Extract the (x, y) coordinate from the center of the cell holding the provided text.  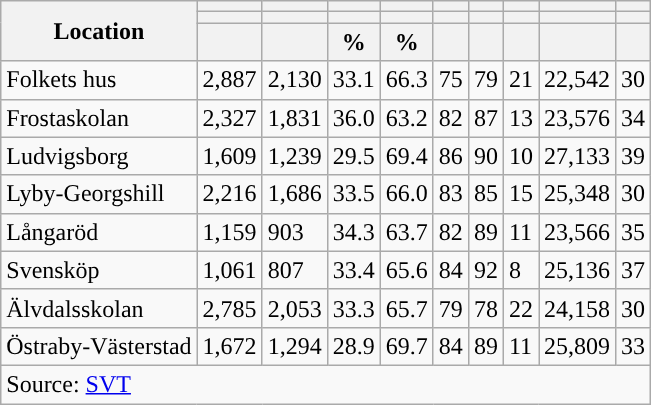
33.4 (354, 270)
23,576 (578, 118)
27,133 (578, 156)
22,542 (578, 80)
33.3 (354, 308)
903 (294, 232)
Ludvigsborg (99, 156)
1,159 (230, 232)
90 (486, 156)
Folkets hus (99, 80)
24,158 (578, 308)
63.2 (406, 118)
35 (634, 232)
Location (99, 31)
75 (450, 80)
25,136 (578, 270)
Frostaskolan (99, 118)
66.3 (406, 80)
36.0 (354, 118)
65.6 (406, 270)
87 (486, 118)
1,061 (230, 270)
21 (520, 80)
2,785 (230, 308)
69.7 (406, 346)
10 (520, 156)
Långaröd (99, 232)
1,239 (294, 156)
13 (520, 118)
63.7 (406, 232)
Svensköp (99, 270)
25,348 (578, 194)
807 (294, 270)
37 (634, 270)
33 (634, 346)
69.4 (406, 156)
66.0 (406, 194)
92 (486, 270)
22 (520, 308)
28.9 (354, 346)
39 (634, 156)
1,609 (230, 156)
1,672 (230, 346)
29.5 (354, 156)
33.5 (354, 194)
2,130 (294, 80)
83 (450, 194)
78 (486, 308)
Lyby-Georgshill (99, 194)
2,887 (230, 80)
Älvdalsskolan (99, 308)
2,053 (294, 308)
8 (520, 270)
15 (520, 194)
2,216 (230, 194)
25,809 (578, 346)
34.3 (354, 232)
Östraby-Västerstad (99, 346)
23,566 (578, 232)
34 (634, 118)
33.1 (354, 80)
2,327 (230, 118)
Source: SVT (326, 384)
1,294 (294, 346)
85 (486, 194)
65.7 (406, 308)
1,831 (294, 118)
1,686 (294, 194)
86 (450, 156)
